Locate the cell with the specified text and output its (X, Y) center coordinate. 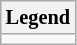
Legend (38, 17)
